Scan for the cell matching the given text and deliver its (X, Y) coordinate at center. 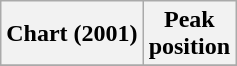
Chart (2001) (72, 34)
Peakposition (189, 34)
